Detect which cell encompasses the target text, then output its [x, y] center coordinate. 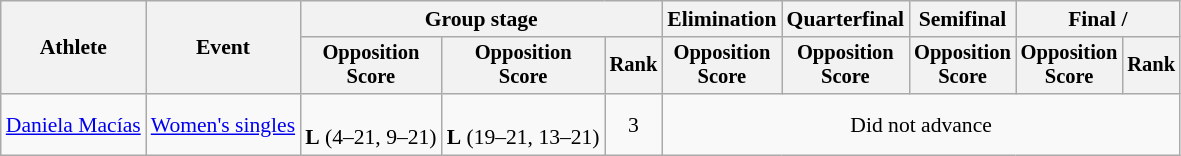
L (19–21, 13–21) [524, 124]
Event [223, 48]
Group stage [481, 19]
Semifinal [962, 19]
Final / [1098, 19]
Did not advance [921, 124]
Daniela Macías [74, 124]
Elimination [722, 19]
Quarterfinal [846, 19]
Athlete [74, 48]
Women's singles [223, 124]
L (4–21, 9–21) [370, 124]
3 [634, 124]
